Search for the cell housing the specified text and yield its [X, Y] center coordinate. 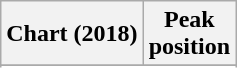
Chart (2018) [72, 34]
Peakposition [189, 34]
